Provide the [x, y] coordinate of the cell's center where the given text is located.  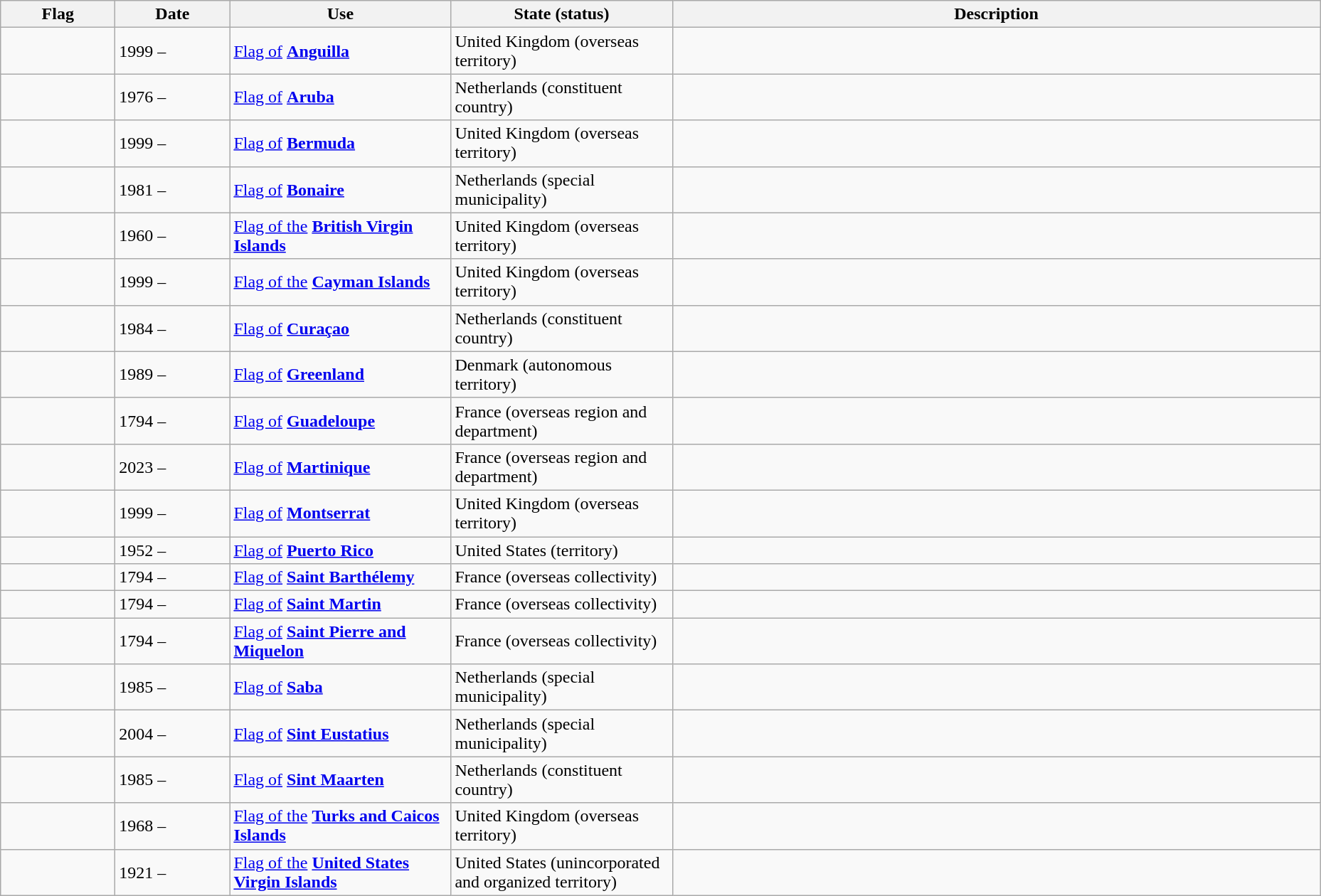
Date [172, 14]
Flag of Anguilla [340, 51]
2023 – [172, 466]
2004 – [172, 734]
Flag of Sint Eustatius [340, 734]
Flag of Saint Martin [340, 604]
Flag of Saint Barthélemy [340, 577]
Use [340, 14]
Flag of the Turks and Caicos Islands [340, 826]
Flag of Bonaire [340, 189]
1921 – [172, 872]
Flag of Saba [340, 687]
1952 – [172, 550]
1976 – [172, 97]
1981 – [172, 189]
Flag of the United States Virgin Islands [340, 872]
Flag of Curaçao [340, 329]
1984 – [172, 329]
State (status) [562, 14]
Description [996, 14]
Flag of Montserrat [340, 513]
1968 – [172, 826]
Flag of Martinique [340, 466]
Flag of Bermuda [340, 144]
Flag of Puerto Rico [340, 550]
Flag of the British Virgin Islands [340, 236]
Flag of Aruba [340, 97]
Flag [58, 14]
1989 – [172, 374]
Flag of Sint Maarten [340, 779]
United States (territory) [562, 550]
Flag of Saint Pierre and Miquelon [340, 641]
United States (unincorporated and organized territory) [562, 872]
Flag of the Cayman Islands [340, 282]
Flag of Guadeloupe [340, 421]
1960 – [172, 236]
Denmark (autonomous territory) [562, 374]
Flag of Greenland [340, 374]
